From the cell containing the given text, extract its center point as [x, y] coordinate. 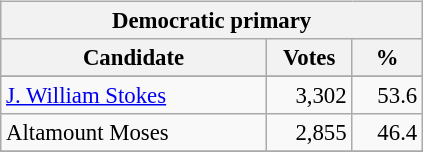
46.4 [388, 133]
% [388, 58]
3,302 [309, 96]
53.6 [388, 96]
2,855 [309, 133]
Altamount Moses [134, 133]
Candidate [134, 58]
Democratic primary [212, 21]
J. William Stokes [134, 96]
Votes [309, 58]
